Determine the [X, Y] coordinate at the center of the cell enclosing the given text.  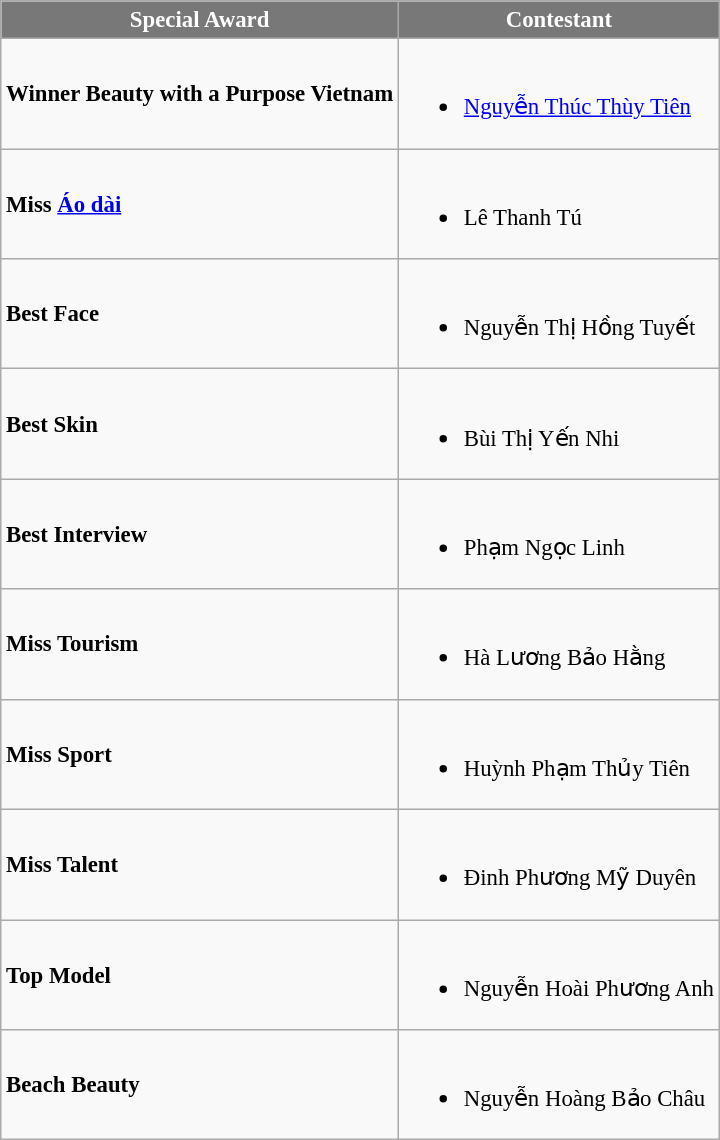
Nguyễn Thị Hồng Tuyết [558, 314]
Nguyễn Thúc Thùy Tiên [558, 94]
Top Model [200, 975]
Phạm Ngọc Linh [558, 534]
Lê Thanh Tú [558, 204]
Đinh Phương Mỹ Duyên [558, 865]
Contestant [558, 20]
Special Award [200, 20]
Hà Lương Bảo Hằng [558, 644]
Beach Beauty [200, 1085]
Bùi Thị Yến Nhi [558, 424]
Miss Talent [200, 865]
Miss Tourism [200, 644]
Best Skin [200, 424]
Miss Sport [200, 754]
Miss Áo dài [200, 204]
Nguyễn Hoàng Bảo Châu [558, 1085]
Nguyễn Hoài Phương Anh [558, 975]
Huỳnh Phạm Thủy Tiên [558, 754]
Winner Beauty with a Purpose Vietnam [200, 94]
Best Face [200, 314]
Best Interview [200, 534]
